Return (x, y) of the center of cell containing provided text 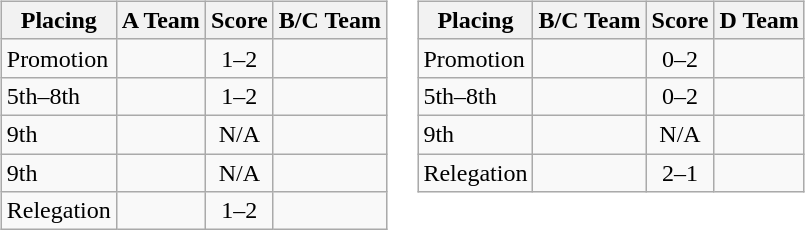
A Team (160, 20)
D Team (759, 20)
2–1 (680, 173)
